Extract the (X, Y) coordinate from the center of the cell holding the provided text.  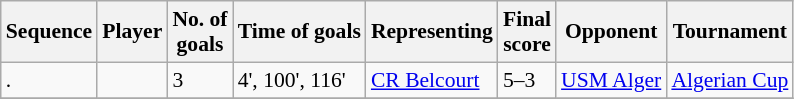
Opponent (611, 32)
4', 100', 116' (300, 80)
Representing (432, 32)
USM Alger (611, 80)
Player (132, 32)
5–3 (527, 80)
Finalscore (527, 32)
Sequence (49, 32)
CR Belcourt (432, 80)
Algerian Cup (730, 80)
Time of goals (300, 32)
Tournament (730, 32)
. (49, 80)
3 (200, 80)
No. ofgoals (200, 32)
